Find where the given text appears and provide that cell's center as (X, Y) coordinate. 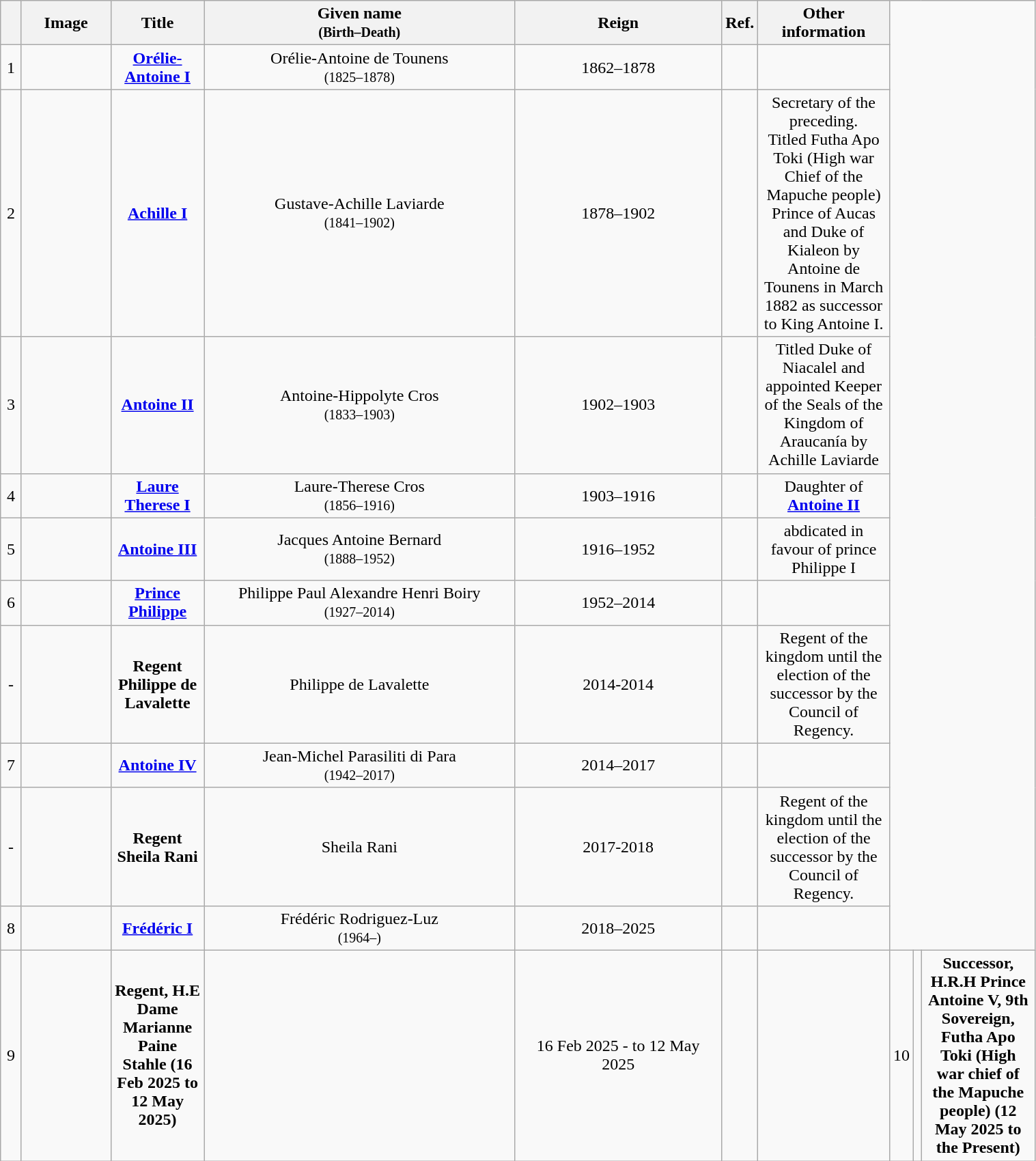
Orélie-Antoine I (157, 67)
10 (901, 1055)
Image (66, 23)
Achille I (157, 213)
8 (11, 927)
4 (11, 496)
Jacques Antoine Bernard(1888–1952) (359, 549)
1916–1952 (619, 549)
Other information (824, 23)
Laure Therese I (157, 496)
2014-2014 (619, 684)
2017-2018 (619, 847)
Antoine II (157, 405)
Titled Duke of Niacalel and appointed Keeper of the Seals of the Kingdom of Araucanía by Achille Laviarde (824, 405)
16 Feb 2025 - to 12 May 2025 (619, 1055)
1878–1902 (619, 213)
6 (11, 602)
Jean-Michel Parasiliti di Para(1942–2017) (359, 765)
Reign (619, 23)
abdicated in favour of prince Philippe I (824, 549)
1902–1903 (619, 405)
Regent Philippe de Lavalette (157, 684)
Laure-Therese Cros(1856–1916) (359, 496)
Antoine-Hippolyte Cros(1833–1903) (359, 405)
Frédéric Rodriguez-Luz(1964–) (359, 927)
Antoine III (157, 549)
2 (11, 213)
3 (11, 405)
Orélie-Antoine de Tounens(1825–1878) (359, 67)
Regent, H.E Dame Marianne Paine Stahle (16 Feb 2025 to 12 May 2025) (157, 1055)
9 (11, 1055)
2018–2025 (619, 927)
1952–2014 (619, 602)
Gustave-Achille Laviarde(1841–1902) (359, 213)
Successor, H.R.H Prince Antoine V, 9th Sovereign, Futha Apo Toki (High war chief of the Mapuche people) (12 May 2025 to the Present) (978, 1055)
2014–2017 (619, 765)
Prince Philippe (157, 602)
1862–1878 (619, 67)
1903–1916 (619, 496)
Frédéric I (157, 927)
Regent Sheila Rani (157, 847)
5 (11, 549)
Given name(Birth–Death) (359, 23)
1 (11, 67)
Philippe Paul Alexandre Henri Boiry(1927–2014) (359, 602)
7 (11, 765)
Daughter ofAntoine II (824, 496)
Title (157, 23)
Ref. (740, 23)
Sheila Rani (359, 847)
Philippe de Lavalette (359, 684)
Antoine IV (157, 765)
